Return (x, y) of the center of cell containing provided text 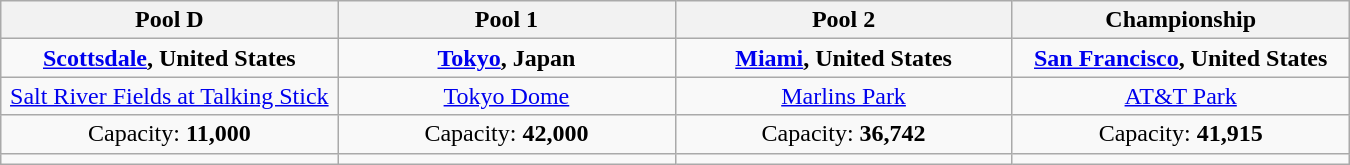
Tokyo Dome (506, 96)
Scottsdale, United States (170, 58)
Capacity: 41,915 (1180, 134)
San Francisco, United States (1180, 58)
Marlins Park (844, 96)
Pool 1 (506, 20)
AT&T Park (1180, 96)
Tokyo, Japan (506, 58)
Capacity: 11,000 (170, 134)
Capacity: 42,000 (506, 134)
Salt River Fields at Talking Stick (170, 96)
Capacity: 36,742 (844, 134)
Miami, United States (844, 58)
Championship (1180, 20)
Pool D (170, 20)
Pool 2 (844, 20)
